Output the [X, Y] coordinate of the center of the cell containing the given text.  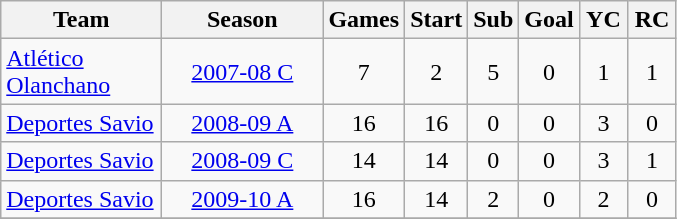
Season [242, 20]
2007-08 C [242, 72]
Team [82, 20]
2009-10 A [242, 199]
2008-09 C [242, 161]
Goal [549, 20]
Games [364, 20]
Atlético Olanchano [82, 72]
2008-09 A [242, 123]
Sub [494, 20]
YC [604, 20]
7 [364, 72]
RC [652, 20]
Start [436, 20]
5 [494, 72]
